Output the (x, y) coordinate of the center of the cell containing the given text.  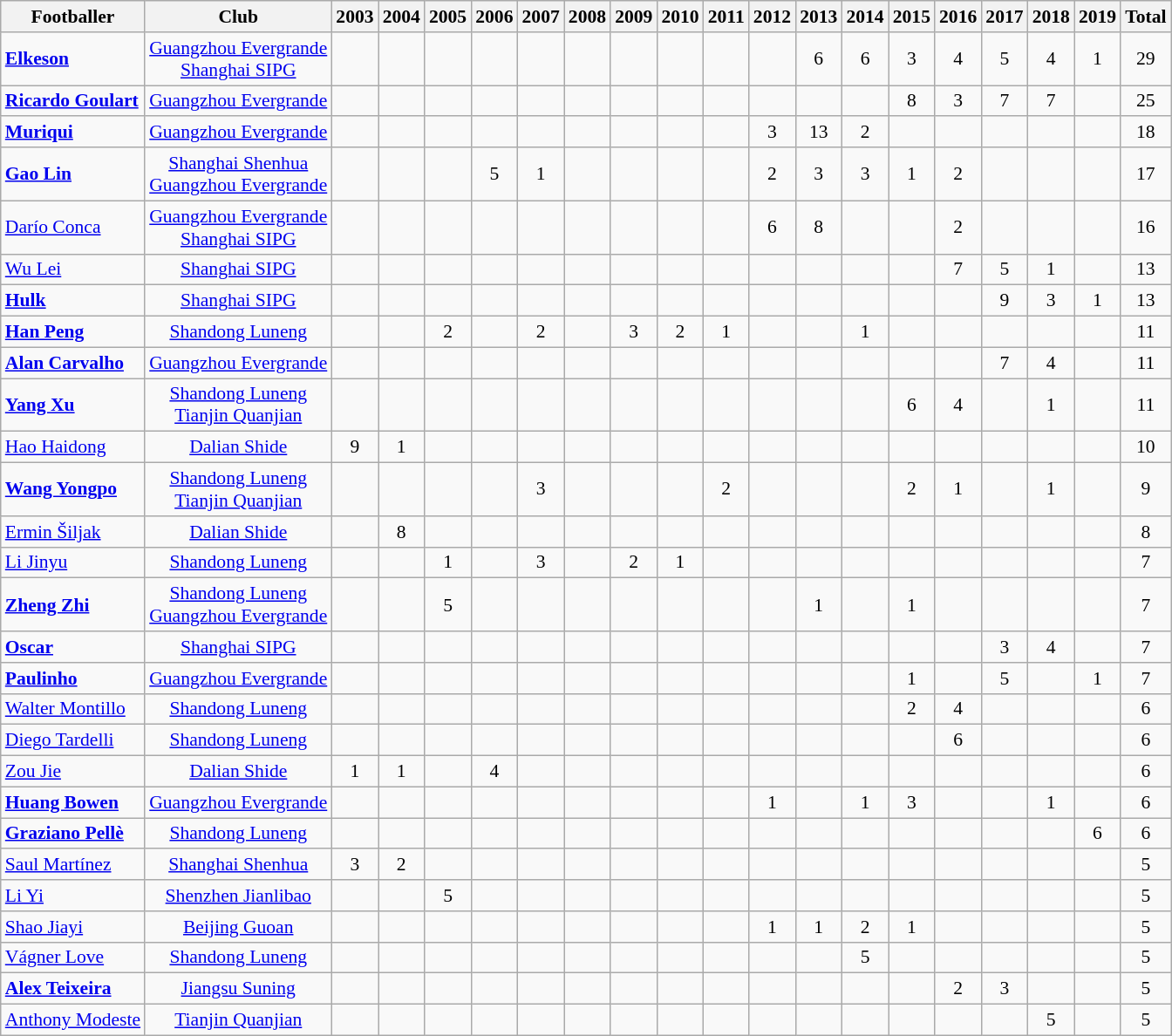
Graziano Pellè (73, 834)
Li Yi (73, 896)
Huang Bowen (73, 802)
Vágner Love (73, 958)
16 (1146, 227)
2016 (957, 17)
Club (238, 17)
Ricardo Goulart (73, 101)
Ermin Šiljak (73, 532)
Shanghai Shenhua (238, 865)
2013 (818, 17)
Saul Martínez (73, 865)
Jiangsu Suning (238, 989)
Total (1146, 17)
2019 (1097, 17)
2011 (726, 17)
29 (1146, 59)
2003 (354, 17)
25 (1146, 101)
Anthony Modeste (73, 1020)
Diego Tardelli (73, 740)
Tianjin Quanjian (238, 1020)
Han Peng (73, 332)
2010 (680, 17)
Hao Haidong (73, 447)
2004 (401, 17)
17 (1146, 174)
Alex Teixeira (73, 989)
Zou Jie (73, 772)
Walter Montillo (73, 709)
Paulinho (73, 678)
Darío Conca (73, 227)
2015 (912, 17)
10 (1146, 447)
Shenzhen Jianlibao (238, 896)
Alan Carvalho (73, 363)
Elkeson (73, 59)
Shandong Luneng Guangzhou Evergrande (238, 605)
Shanghai Shenhua Guangzhou Evergrande (238, 174)
2008 (588, 17)
2017 (1005, 17)
Footballer (73, 17)
Beijing Guoan (238, 927)
2006 (494, 17)
18 (1146, 133)
2014 (865, 17)
2007 (541, 17)
Gao Lin (73, 174)
2009 (633, 17)
2012 (773, 17)
Wang Yongpo (73, 490)
Wu Lei (73, 269)
Yang Xu (73, 405)
2018 (1052, 17)
Shao Jiayi (73, 927)
Hulk (73, 301)
2005 (448, 17)
Muriqui (73, 133)
Oscar (73, 647)
Li Jinyu (73, 562)
Zheng Zhi (73, 605)
